Output the [X, Y] coordinate of the center of the cell containing the given text.  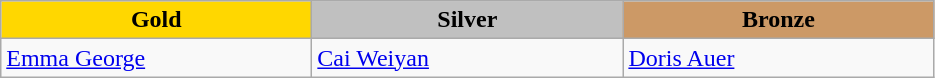
Cai Weiyan [468, 58]
Doris Auer [778, 58]
Bronze [778, 20]
Gold [156, 20]
Emma George [156, 58]
Silver [468, 20]
